Provide the (x, y) coordinate of the cell's center where the given text is located.  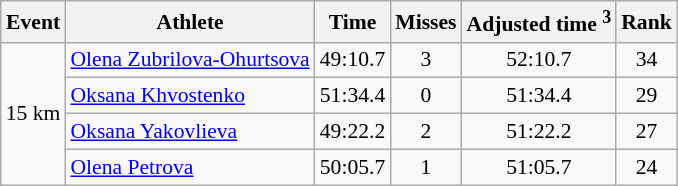
3 (426, 60)
Athlete (190, 22)
49:22.2 (352, 132)
29 (646, 96)
Time (352, 22)
52:10.7 (540, 60)
1 (426, 167)
34 (646, 60)
Oksana Yakovlieva (190, 132)
50:05.7 (352, 167)
27 (646, 132)
51:22.2 (540, 132)
Misses (426, 22)
Olena Zubrilova-Ohurtsova (190, 60)
0 (426, 96)
15 km (34, 113)
51:05.7 (540, 167)
24 (646, 167)
Adjusted time 3 (540, 22)
Event (34, 22)
Olena Petrova (190, 167)
49:10.7 (352, 60)
2 (426, 132)
Rank (646, 22)
Oksana Khvostenko (190, 96)
